Detect which cell encompasses the target text, then output its [X, Y] center coordinate. 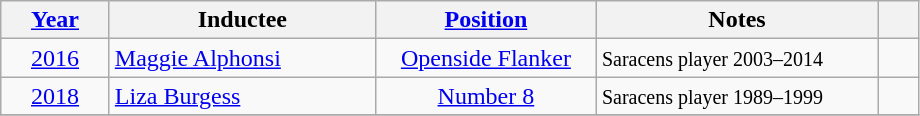
2016 [56, 58]
Inductee [242, 20]
Number 8 [486, 96]
Liza Burgess [242, 96]
Position [486, 20]
Maggie Alphonsi [242, 58]
Saracens player 2003–2014 [736, 58]
Notes [736, 20]
Saracens player 1989–1999 [736, 96]
Year [56, 20]
2018 [56, 96]
Openside Flanker [486, 58]
